Identify which cell holds the provided text, then report its (X, Y) central coordinate. 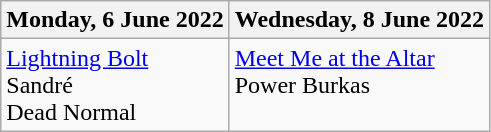
Meet Me at the AltarPower Burkas (359, 85)
Lightning BoltSandréDead Normal (115, 85)
Wednesday, 8 June 2022 (359, 20)
Monday, 6 June 2022 (115, 20)
